Provide the (x, y) coordinate of the cell's center where the given text is located.  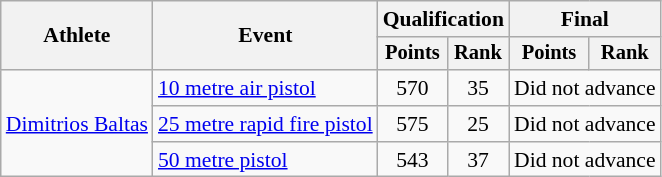
570 (412, 88)
Event (266, 36)
25 (478, 124)
Dimitrios Baltas (77, 124)
Final (585, 19)
Qualification (444, 19)
Athlete (77, 36)
25 metre rapid fire pistol (266, 124)
10 metre air pistol (266, 88)
575 (412, 124)
35 (478, 88)
